Search for the cell housing the specified text and yield its (X, Y) center coordinate. 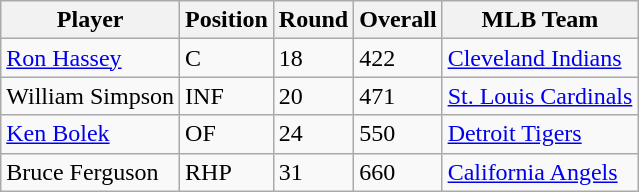
Ken Bolek (90, 134)
MLB Team (540, 20)
Round (313, 20)
St. Louis Cardinals (540, 96)
24 (313, 134)
471 (398, 96)
Player (90, 20)
RHP (227, 172)
California Angels (540, 172)
550 (398, 134)
Position (227, 20)
422 (398, 58)
31 (313, 172)
OF (227, 134)
INF (227, 96)
18 (313, 58)
Bruce Ferguson (90, 172)
660 (398, 172)
William Simpson (90, 96)
Overall (398, 20)
Detroit Tigers (540, 134)
20 (313, 96)
Ron Hassey (90, 58)
C (227, 58)
Cleveland Indians (540, 58)
